Search for the cell housing the specified text and yield its [x, y] center coordinate. 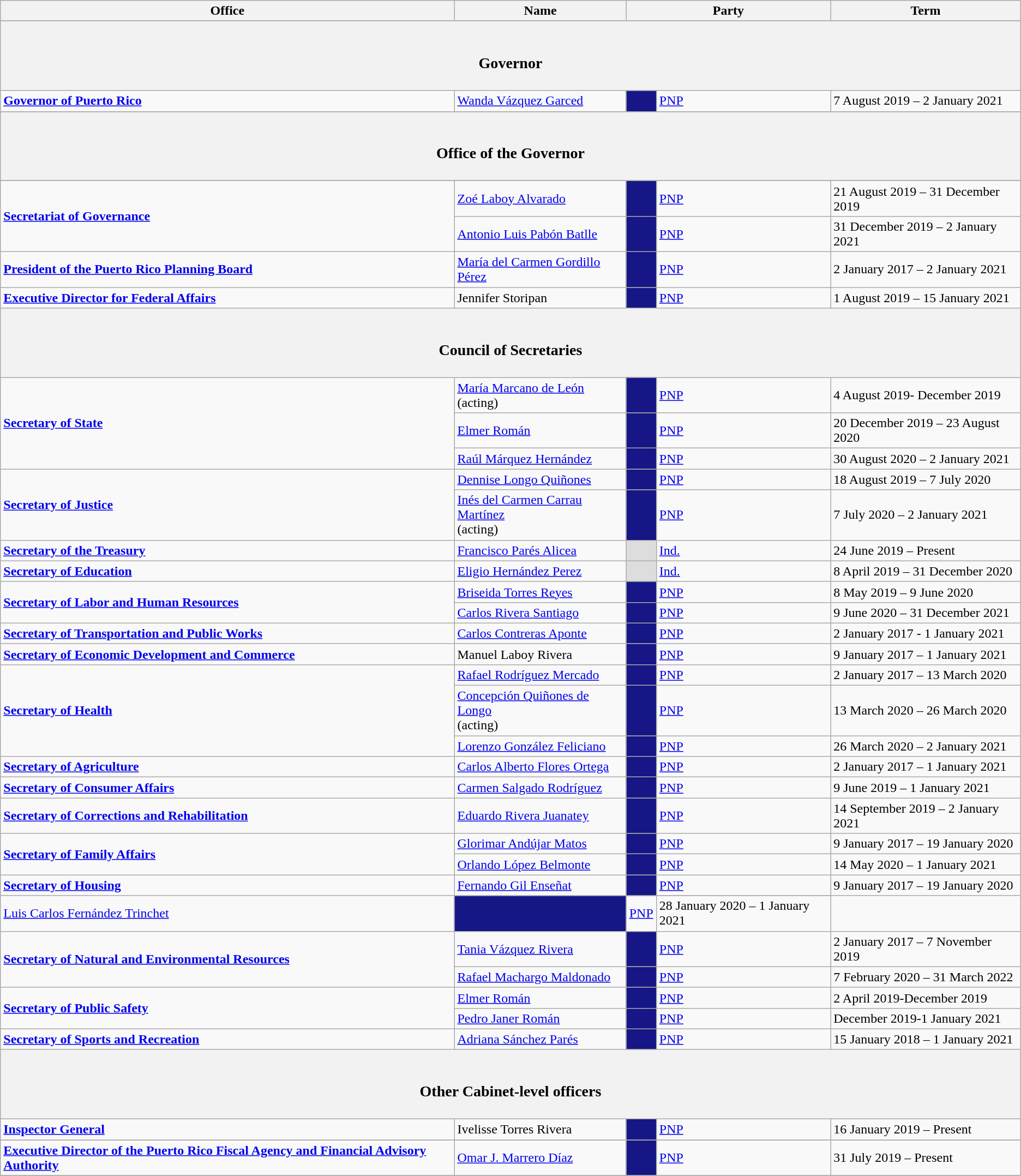
31 July 2019 – Present [926, 1157]
Jennifer Storipan [540, 297]
Secretary of Agriculture [227, 767]
21 August 2019 – 31 December 2019 [926, 199]
Rafael Machargo Maldonado [540, 977]
Lorenzo González Feliciano [540, 746]
María Marcano de León (acting) [540, 395]
9 June 2020 – 31 December 2021 [926, 613]
Orlando López Belmonte [540, 865]
Adriana Sánchez Parés [540, 1039]
Concepción Quiñones de Longo (acting) [540, 711]
Manuel Laboy Rivera [540, 654]
7 July 2020 – 2 January 2021 [926, 515]
Secretariat of Governance [227, 216]
Secretary of the Treasury [227, 550]
16 January 2019 – Present [926, 1130]
2 January 2017 – 7 November 2019 [926, 949]
Executive Director of the Puerto Rico Fiscal Agency and Financial Advisory Authority [227, 1157]
Secretary of Education [227, 571]
Secretary of Public Safety [227, 1008]
Secretary of Consumer Affairs [227, 788]
Executive Director for Federal Affairs [227, 297]
Luis Carlos Fernández Trinchet [227, 913]
Carlos Alberto Flores Ortega [540, 767]
Party [728, 11]
Tania Vázquez Rivera [540, 949]
14 May 2020 – 1 January 2021 [926, 865]
Francisco Parés Alicea [540, 550]
Secretary of State [227, 423]
Term [926, 11]
Omar J. Marrero Díaz [540, 1157]
30 August 2020 – 2 January 2021 [926, 459]
7 February 2020 – 31 March 2022 [926, 977]
2 January 2017 - 1 January 2021 [926, 633]
Glorimar Andújar Matos [540, 844]
2 January 2017 – 1 January 2021 [926, 767]
Eligio Hernández Perez [540, 571]
2 April 2019-December 2019 [926, 998]
Rafael Rodríguez Mercado [540, 675]
Fernando Gil Enseñat [540, 885]
Briseida Torres Reyes [540, 592]
Secretary of Corrections and Rehabilitation [227, 816]
Dennise Longo Quiñones [540, 479]
Secretary of Natural and Environmental Resources [227, 959]
December 2019-1 January 2021 [926, 1018]
8 May 2019 – 9 June 2020 [926, 592]
Council of Secretaries [510, 343]
31 December 2019 – 2 January 2021 [926, 233]
Secretary of Justice [227, 505]
24 June 2019 – Present [926, 550]
Secretary of Sports and Recreation [227, 1039]
7 August 2019 – 2 January 2021 [926, 101]
Governor [510, 56]
18 August 2019 – 7 July 2020 [926, 479]
Antonio Luis Pabón Batlle [540, 233]
Carlos Rivera Santiago [540, 613]
Secretary of Labor and Human Resources [227, 602]
Ivelisse Torres Rivera [540, 1130]
Carlos Contreras Aponte [540, 633]
Secretary of Transportation and Public Works [227, 633]
Eduardo Rivera Juanatey [540, 816]
Governor of Puerto Rico [227, 101]
Secretary of Family Affairs [227, 854]
Secretary of Housing [227, 885]
Inspector General [227, 1130]
Wanda Vázquez Garced [540, 101]
9 June 2019 – 1 January 2021 [926, 788]
Name [540, 11]
Inés del Carmen Carrau Martínez(acting) [540, 515]
Office [227, 11]
14 September 2019 – 2 January 2021 [926, 816]
Office of the Governor [510, 146]
26 March 2020 – 2 January 2021 [926, 746]
Pedro Janer Román [540, 1018]
María del Carmen Gordillo Pérez [540, 269]
15 January 2018 – 1 January 2021 [926, 1039]
Secretary of Health [227, 710]
1 August 2019 – 15 January 2021 [926, 297]
2 January 2017 – 13 March 2020 [926, 675]
28 January 2020 – 1 January 2021 [743, 913]
Secretary of Economic Development and Commerce [227, 654]
Other Cabinet-level officers [510, 1084]
9 January 2017 – 1 January 2021 [926, 654]
4 August 2019- December 2019 [926, 395]
Raúl Márquez Hernández [540, 459]
2 January 2017 – 2 January 2021 [926, 269]
Carmen Salgado Rodríguez [540, 788]
President of the Puerto Rico Planning Board [227, 269]
Zoé Laboy Alvarado [540, 199]
8 April 2019 – 31 December 2020 [926, 571]
20 December 2019 – 23 August 2020 [926, 431]
13 March 2020 – 26 March 2020 [926, 711]
